Provide the (x, y) coordinate of the cell's center where the given text is located.  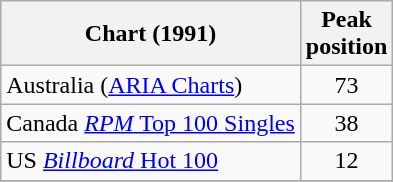
Chart (1991) (151, 34)
Australia (ARIA Charts) (151, 85)
Peakposition (346, 34)
Canada RPM Top 100 Singles (151, 123)
38 (346, 123)
12 (346, 161)
73 (346, 85)
US Billboard Hot 100 (151, 161)
